Output the [X, Y] coordinate of the center of the cell containing the given text.  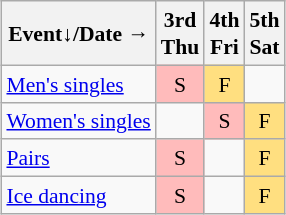
4thFri [224, 33]
Ice dancing [78, 194]
Women's singles [78, 120]
Event↓/Date → [78, 33]
5thSat [264, 33]
3rdThu [180, 33]
Pairs [78, 158]
Men's singles [78, 84]
